Scan for the cell matching the given text and deliver its (x, y) coordinate at center. 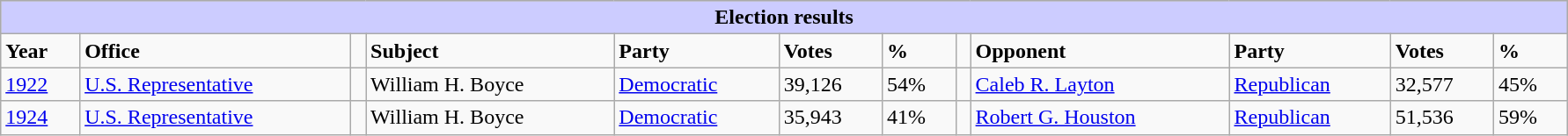
59% (1531, 118)
32,577 (1441, 84)
45% (1531, 84)
35,943 (831, 118)
39,126 (831, 84)
Robert G. Houston (1100, 118)
Subject (490, 51)
1922 (40, 84)
Year (40, 51)
54% (919, 84)
Caleb R. Layton (1100, 84)
Election results (785, 18)
1924 (40, 118)
Opponent (1100, 51)
41% (919, 118)
51,536 (1441, 118)
Office (216, 51)
